Scan for the cell matching the given text and deliver its (X, Y) coordinate at center. 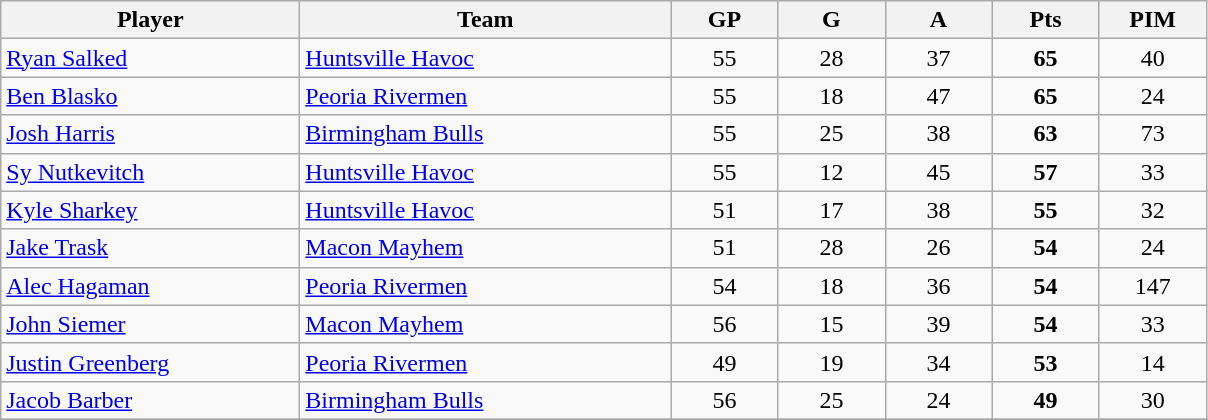
Justin Greenberg (150, 362)
37 (938, 58)
Ryan Salked (150, 58)
32 (1152, 210)
Team (486, 20)
PIM (1152, 20)
73 (1152, 134)
Sy Nutkevitch (150, 172)
John Siemer (150, 324)
147 (1152, 286)
30 (1152, 400)
39 (938, 324)
45 (938, 172)
34 (938, 362)
G (832, 20)
40 (1152, 58)
53 (1046, 362)
Alec Hagaman (150, 286)
Kyle Sharkey (150, 210)
26 (938, 248)
GP (724, 20)
Player (150, 20)
47 (938, 96)
57 (1046, 172)
63 (1046, 134)
Jacob Barber (150, 400)
Jake Trask (150, 248)
17 (832, 210)
Josh Harris (150, 134)
19 (832, 362)
A (938, 20)
12 (832, 172)
Pts (1046, 20)
Ben Blasko (150, 96)
36 (938, 286)
15 (832, 324)
14 (1152, 362)
